Provide the [x, y] coordinate of the cell's center where the given text is located.  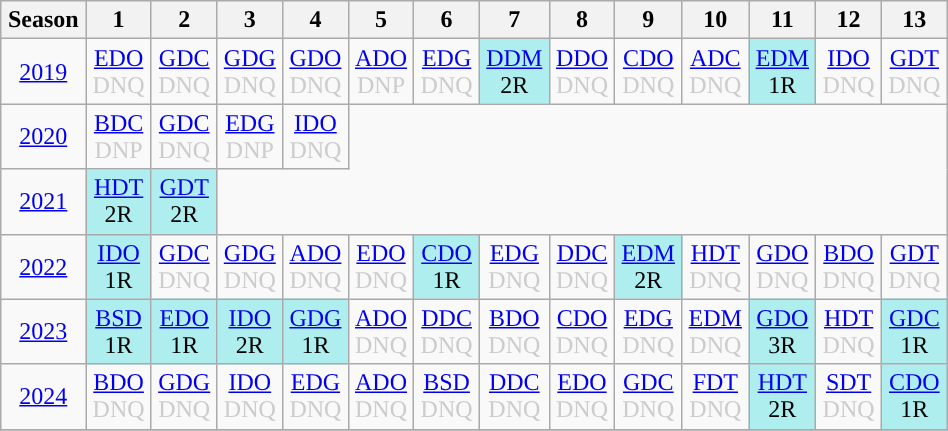
EDGDNP [250, 136]
3 [250, 20]
BSDDNQ [447, 396]
DDODNQ [582, 72]
IDO1R [119, 266]
12 [849, 20]
BSD1R [119, 332]
5 [381, 20]
Season [44, 20]
10 [716, 20]
2021 [44, 202]
2 [184, 20]
BDCDNP [119, 136]
8 [582, 20]
ADODNP [381, 72]
2024 [44, 396]
6 [447, 20]
EDM1R [782, 72]
FDTDNQ [716, 396]
2019 [44, 72]
EDM2R [648, 266]
7 [514, 20]
4 [316, 20]
DDM2R [514, 72]
11 [782, 20]
GDT2R [184, 202]
2023 [44, 332]
ADCDNQ [716, 72]
GDG1R [316, 332]
GDC1R [914, 332]
9 [648, 20]
2020 [44, 136]
1 [119, 20]
IDO2R [250, 332]
GDO3R [782, 332]
EDMDNQ [716, 332]
2022 [44, 266]
EDO1R [184, 332]
13 [914, 20]
SDTDNQ [849, 396]
